Locate the cell with the specified text and output its [X, Y] center coordinate. 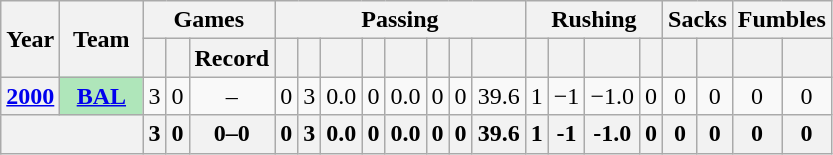
Games [209, 20]
-1.0 [612, 134]
Team [102, 39]
BAL [102, 96]
Year [30, 39]
Sacks [698, 20]
Rushing [594, 20]
−1.0 [612, 96]
Fumbles [782, 20]
0–0 [232, 134]
Passing [400, 20]
Record [232, 58]
−1 [566, 96]
– [232, 96]
-1 [566, 134]
2000 [30, 96]
